Find where the given text appears and provide that cell's center as [x, y] coordinate. 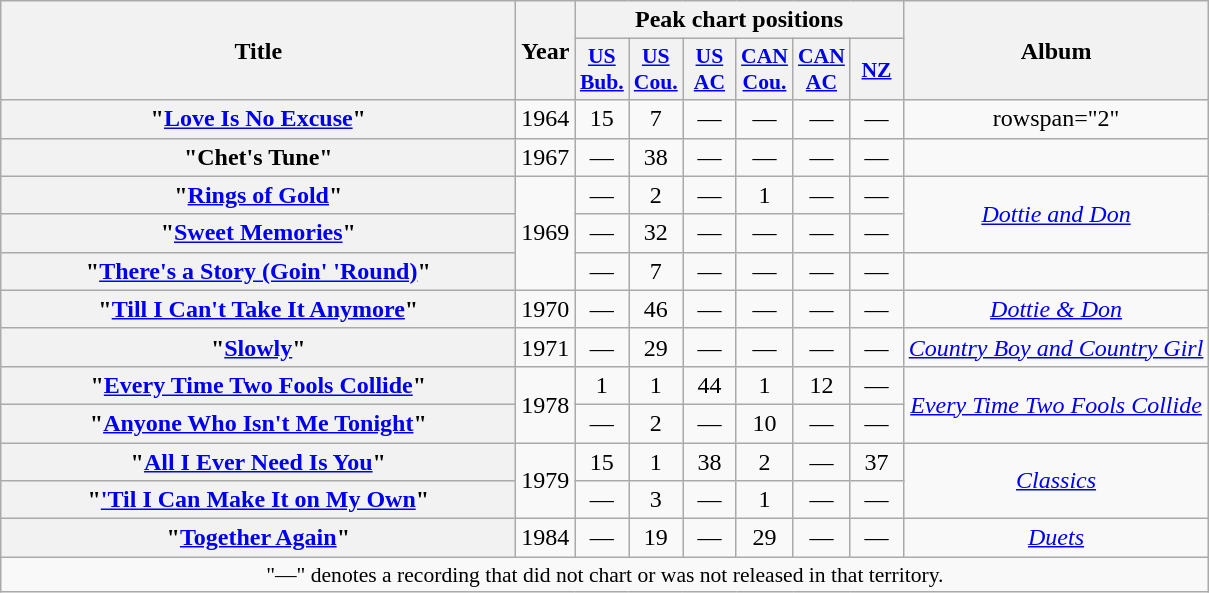
1964 [546, 119]
CANAC [822, 70]
"Till I Can't Take It Anymore" [258, 309]
Album [1056, 50]
1971 [546, 347]
19 [656, 538]
"All I Ever Need Is You" [258, 461]
46 [656, 309]
Dottie & Don [1056, 309]
1979 [546, 480]
Dottie and Don [1056, 214]
"'Til I Can Make It on My Own" [258, 500]
Duets [1056, 538]
"Chet's Tune" [258, 157]
12 [822, 385]
1984 [546, 538]
rowspan="2" [1056, 119]
Every Time Two Fools Collide [1056, 404]
Country Boy and Country Girl [1056, 347]
"There's a Story (Goin' 'Round)" [258, 271]
1970 [546, 309]
"Anyone Who Isn't Me Tonight" [258, 423]
"—" denotes a recording that did not chart or was not released in that territory. [605, 575]
1978 [546, 404]
Classics [1056, 480]
37 [876, 461]
32 [656, 233]
NZ [876, 70]
Year [546, 50]
"Sweet Memories" [258, 233]
USAC [710, 70]
Title [258, 50]
"Love Is No Excuse" [258, 119]
"Slowly" [258, 347]
USBub. [602, 70]
CANCou. [764, 70]
44 [710, 385]
Peak chart positions [739, 20]
"Rings of Gold" [258, 195]
3 [656, 500]
"Together Again" [258, 538]
1967 [546, 157]
USCou. [656, 70]
1969 [546, 233]
"Every Time Two Fools Collide" [258, 385]
10 [764, 423]
